Detect which cell encompasses the target text, then output its (x, y) center coordinate. 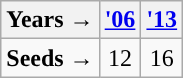
Seeds → (50, 58)
'06 (120, 20)
12 (120, 58)
16 (162, 58)
Years → (50, 20)
'13 (162, 20)
